Identify which cell holds the provided text, then report its [x, y] central coordinate. 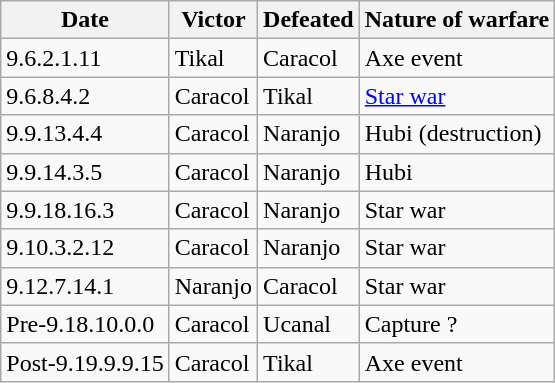
9.10.3.2.12 [85, 248]
Ucanal [309, 324]
9.12.7.14.1 [85, 286]
9.9.13.4.4 [85, 134]
Victor [213, 20]
9.6.8.4.2 [85, 96]
9.9.18.16.3 [85, 210]
Nature of warfare [456, 20]
Hubi (destruction) [456, 134]
Pre-9.18.10.0.0 [85, 324]
9.9.14.3.5 [85, 172]
Post-9.19.9.9.15 [85, 362]
Hubi [456, 172]
Defeated [309, 20]
9.6.2.1.11 [85, 58]
Date [85, 20]
Capture ? [456, 324]
